Return [x, y] of the center of cell containing provided text 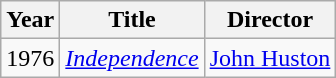
Director [270, 20]
Year [30, 20]
Independence [132, 58]
1976 [30, 58]
John Huston [270, 58]
Title [132, 20]
